Find where the given text appears and provide that cell's center as [X, Y] coordinate. 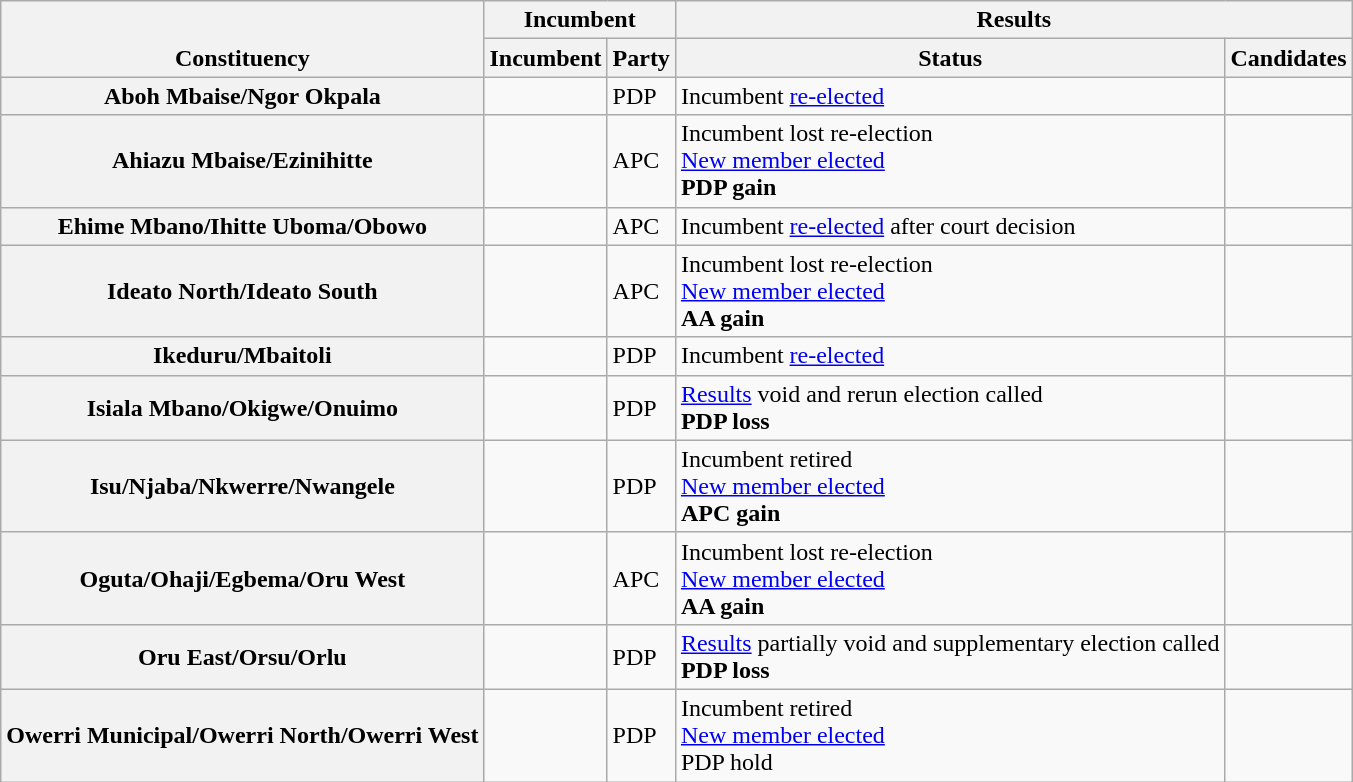
Ideato North/Ideato South [242, 291]
Ahiazu Mbaise/Ezinihitte [242, 161]
Results void and rerun election calledPDP loss [950, 408]
Aboh Mbaise/Ngor Okpala [242, 96]
Isiala Mbano/Okigwe/Onuimo [242, 408]
Oguta/Ohaji/Egbema/Oru West [242, 578]
Status [950, 58]
Incumbent retiredNew member electedPDP hold [950, 735]
Isu/Njaba/Nkwerre/Nwangele [242, 486]
Incumbent re-elected after court decision [950, 226]
Ikeduru/Mbaitoli [242, 356]
Constituency [242, 39]
Incumbent lost re-electionNew member electedPDP gain [950, 161]
Oru East/Orsu/Orlu [242, 656]
Party [641, 58]
Owerri Municipal/Owerri North/Owerri West [242, 735]
Incumbent retiredNew member electedAPC gain [950, 486]
Results partially void and supplementary election calledPDP loss [950, 656]
Ehime Mbano/Ihitte Uboma/Obowo [242, 226]
Results [1014, 20]
Candidates [1288, 58]
